Search for the cell housing the specified text and yield its (x, y) center coordinate. 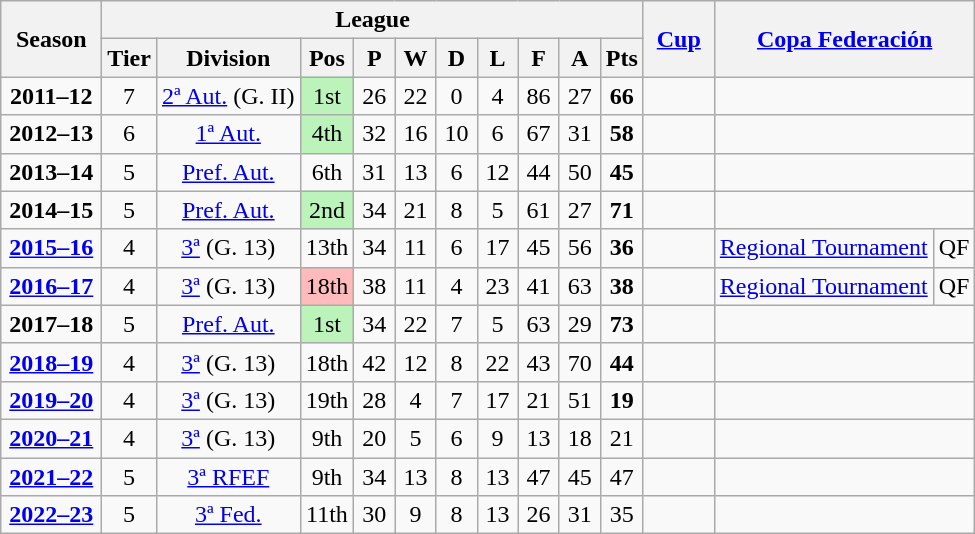
32 (374, 134)
29 (580, 324)
2020–21 (52, 438)
19th (327, 400)
30 (374, 515)
Division (228, 58)
2022–23 (52, 515)
61 (538, 210)
Tier (130, 58)
11th (327, 515)
36 (622, 248)
43 (538, 362)
Cup (678, 39)
20 (374, 438)
51 (580, 400)
35 (622, 515)
42 (374, 362)
73 (622, 324)
3ª Fed. (228, 515)
4th (327, 134)
League (372, 20)
18 (580, 438)
2ª Aut. (G. II) (228, 96)
70 (580, 362)
2nd (327, 210)
6th (327, 172)
1ª Aut. (228, 134)
67 (538, 134)
66 (622, 96)
Copa Federación (844, 39)
41 (538, 286)
2017–18 (52, 324)
2011–12 (52, 96)
56 (580, 248)
Season (52, 39)
2021–22 (52, 477)
P (374, 58)
L (498, 58)
28 (374, 400)
71 (622, 210)
D (456, 58)
23 (498, 286)
10 (456, 134)
13th (327, 248)
A (580, 58)
2019–20 (52, 400)
2016–17 (52, 286)
3ª RFEF (228, 477)
50 (580, 172)
Pts (622, 58)
0 (456, 96)
2014–15 (52, 210)
2018–19 (52, 362)
19 (622, 400)
58 (622, 134)
16 (416, 134)
2015–16 (52, 248)
86 (538, 96)
W (416, 58)
Pos (327, 58)
2013–14 (52, 172)
F (538, 58)
2012–13 (52, 134)
